Pinpoint the cell where the given text exists, returning its [X, Y] midpoint coordinate. 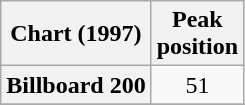
51 [197, 85]
Billboard 200 [76, 85]
Chart (1997) [76, 34]
Peakposition [197, 34]
